Locate the cell with the specified text and output its [X, Y] center coordinate. 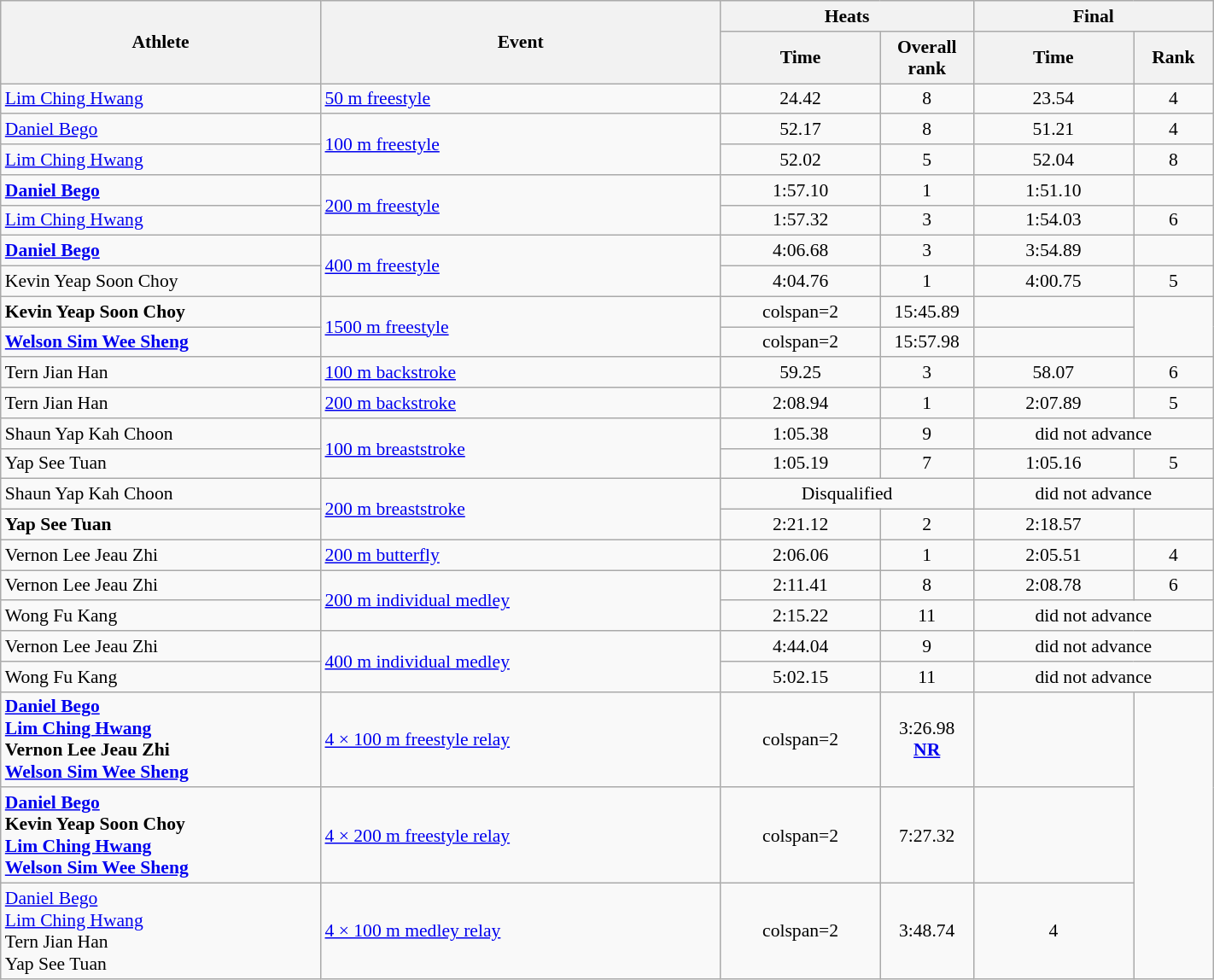
100 m breaststroke [520, 449]
Heats [847, 16]
Overall rank [927, 58]
51.21 [1053, 130]
58.07 [1053, 373]
15:57.98 [927, 342]
4 × 100 m freestyle relay [520, 739]
1500 m freestyle [520, 326]
24.42 [801, 99]
50 m freestyle [520, 99]
200 m freestyle [520, 205]
200 m backstroke [520, 403]
1:05.16 [1053, 464]
Athlete [161, 43]
Daniel BegoKevin Yeap Soon ChoyLim Ching HwangWelson Sim Wee Sheng [161, 836]
59.25 [801, 373]
4:04.76 [801, 282]
2:07.89 [1053, 403]
4 × 100 m medley relay [520, 931]
Daniel BegoLim Ching HwangTern Jian HanYap See Tuan [161, 931]
Welson Sim Wee Sheng [161, 342]
1:05.19 [801, 464]
4 × 200 m freestyle relay [520, 836]
2:18.57 [1053, 525]
Final [1093, 16]
3:48.74 [927, 931]
7:27.32 [927, 836]
1:54.03 [1053, 220]
2:05.51 [1053, 555]
100 m backstroke [520, 373]
Rank [1174, 58]
3:26.98 NR [927, 739]
7 [927, 464]
1:05.38 [801, 434]
1:57.32 [801, 220]
2:08.78 [1053, 586]
52.02 [801, 160]
Daniel BegoLim Ching HwangVernon Lee Jeau ZhiWelson Sim Wee Sheng [161, 739]
2:21.12 [801, 525]
5:02.15 [801, 677]
23.54 [1053, 99]
Event [520, 43]
4:44.04 [801, 646]
15:45.89 [927, 312]
2 [927, 525]
52.04 [1053, 160]
52.17 [801, 130]
2:06.06 [801, 555]
Disqualified [847, 494]
400 m freestyle [520, 266]
200 m breaststroke [520, 509]
400 m individual medley [520, 661]
3:54.89 [1053, 251]
200 m butterfly [520, 555]
2:08.94 [801, 403]
1:51.10 [1053, 190]
2:15.22 [801, 616]
1:57.10 [801, 190]
100 m freestyle [520, 145]
4:00.75 [1053, 282]
200 m individual medley [520, 601]
4:06.68 [801, 251]
2:11.41 [801, 586]
